Return (x, y) of the center of cell containing provided text 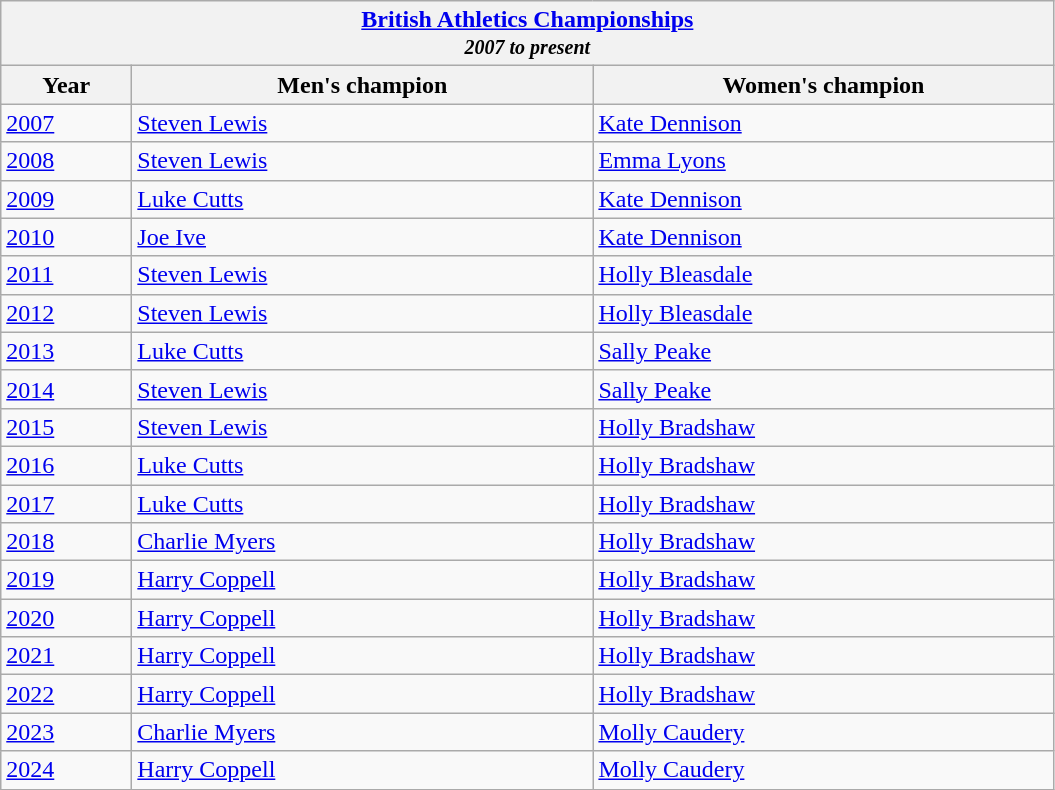
Year (66, 85)
Men's champion (362, 85)
2021 (66, 656)
2017 (66, 503)
2015 (66, 427)
British Athletics Championships2007 to present (528, 34)
2011 (66, 275)
Women's champion (824, 85)
2013 (66, 351)
2014 (66, 389)
2010 (66, 237)
Emma Lyons (824, 161)
Joe Ive (362, 237)
2019 (66, 580)
2023 (66, 732)
2020 (66, 618)
2022 (66, 694)
2016 (66, 465)
2009 (66, 199)
2018 (66, 542)
2007 (66, 123)
2024 (66, 770)
2008 (66, 161)
2012 (66, 313)
